For the text-containing cell, return its midpoint in [X, Y] coordinate format. 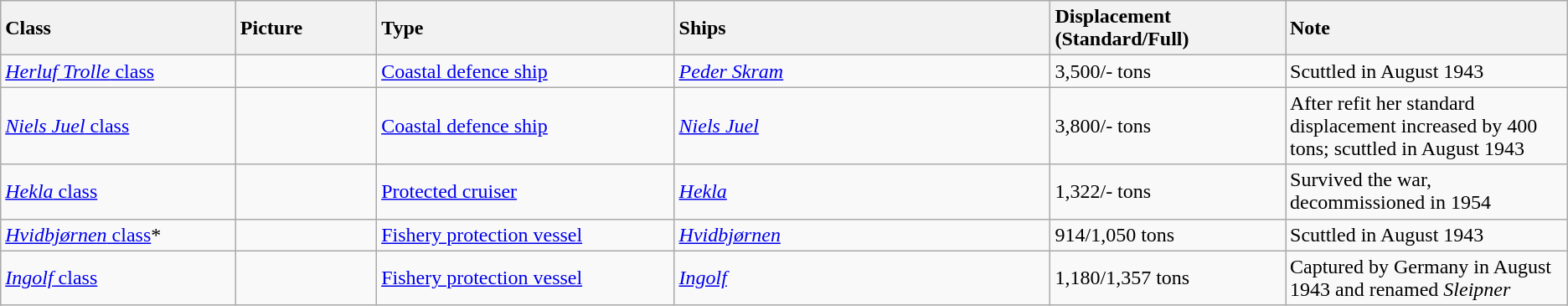
Picture [306, 29]
914/1,050 tons [1168, 235]
Herluf Trolle class [119, 71]
Niels Juel class [119, 126]
Note [1426, 29]
Survived the war, decommissioned in 1954 [1426, 191]
Peder Skram [863, 71]
1,180/1,357 tons [1168, 278]
Type [526, 29]
Ingolf class [119, 278]
Captured by Germany in August 1943 and renamed Sleipner [1426, 278]
Protected cruiser [526, 191]
Displacement (Standard/Full) [1168, 29]
3,500/- tons [1168, 71]
3,800/- tons [1168, 126]
Hvidbjørnen class* [119, 235]
1,322/- tons [1168, 191]
Ships [863, 29]
After refit her standard displacement increased by 400 tons; scuttled in August 1943 [1426, 126]
Niels Juel [863, 126]
Hekla class [119, 191]
Class [119, 29]
Hvidbjørnen [863, 235]
Ingolf [863, 278]
Hekla [863, 191]
